Find where the given text appears and provide that cell's center as [x, y] coordinate. 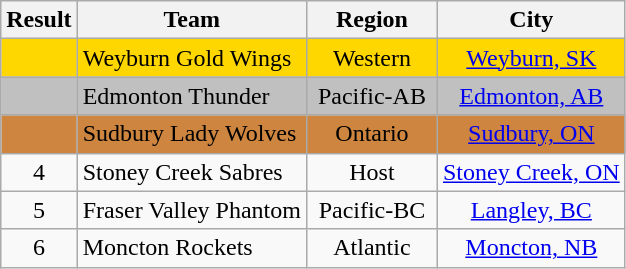
Region [372, 20]
Result [39, 20]
Stoney Creek, ON [531, 172]
Fraser Valley Phantom [192, 210]
6 [39, 248]
Moncton Rockets [192, 248]
Langley, BC [531, 210]
Atlantic [372, 248]
4 [39, 172]
Team [192, 20]
Moncton, NB [531, 248]
Pacific-BC [372, 210]
Host [372, 172]
Ontario [372, 134]
Sudbury, ON [531, 134]
Sudbury Lady Wolves [192, 134]
Weyburn, SK [531, 58]
Edmonton Thunder [192, 96]
Pacific-AB [372, 96]
Weyburn Gold Wings [192, 58]
Edmonton, AB [531, 96]
Stoney Creek Sabres [192, 172]
Western [372, 58]
City [531, 20]
5 [39, 210]
